Pinpoint the cell where the given text exists, returning its [X, Y] midpoint coordinate. 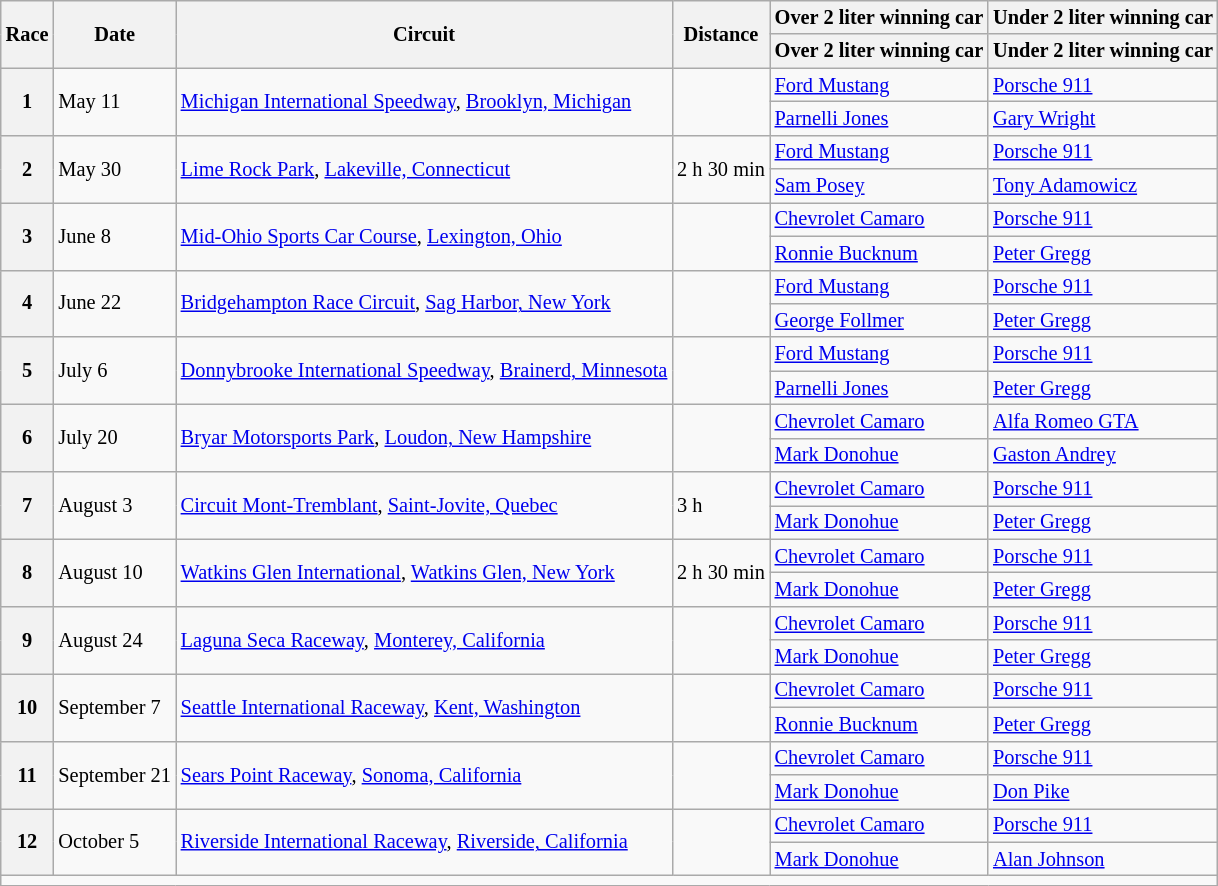
Bryar Motorsports Park, Loudon, New Hampshire [424, 438]
May 30 [114, 168]
August 3 [114, 506]
George Follmer [879, 320]
July 20 [114, 438]
June 22 [114, 304]
Circuit Mont-Tremblant, Saint-Jovite, Quebec [424, 506]
12 [28, 842]
September 21 [114, 774]
Distance [720, 34]
1 [28, 102]
5 [28, 370]
May 11 [114, 102]
Race [28, 34]
Riverside International Raceway, Riverside, California [424, 842]
7 [28, 506]
October 5 [114, 842]
Don Pike [1103, 791]
10 [28, 706]
Sam Posey [879, 186]
Watkins Glen International, Watkins Glen, New York [424, 572]
Alan Johnson [1103, 859]
9 [28, 640]
Laguna Seca Raceway, Monterey, California [424, 640]
August 24 [114, 640]
2 [28, 168]
11 [28, 774]
July 6 [114, 370]
Gaston Andrey [1103, 455]
3 [28, 236]
Tony Adamowicz [1103, 186]
Date [114, 34]
6 [28, 438]
June 8 [114, 236]
Gary Wright [1103, 118]
Sears Point Raceway, Sonoma, California [424, 774]
4 [28, 304]
Alfa Romeo GTA [1103, 421]
Lime Rock Park, Lakeville, Connecticut [424, 168]
Mid-Ohio Sports Car Course, Lexington, Ohio [424, 236]
Bridgehampton Race Circuit, Sag Harbor, New York [424, 304]
Michigan International Speedway, Brooklyn, Michigan [424, 102]
8 [28, 572]
August 10 [114, 572]
September 7 [114, 706]
Donnybrooke International Speedway, Brainerd, Minnesota [424, 370]
Seattle International Raceway, Kent, Washington [424, 706]
Circuit [424, 34]
3 h [720, 506]
